Determine the [x, y] coordinate at the center of the cell enclosing the given text.  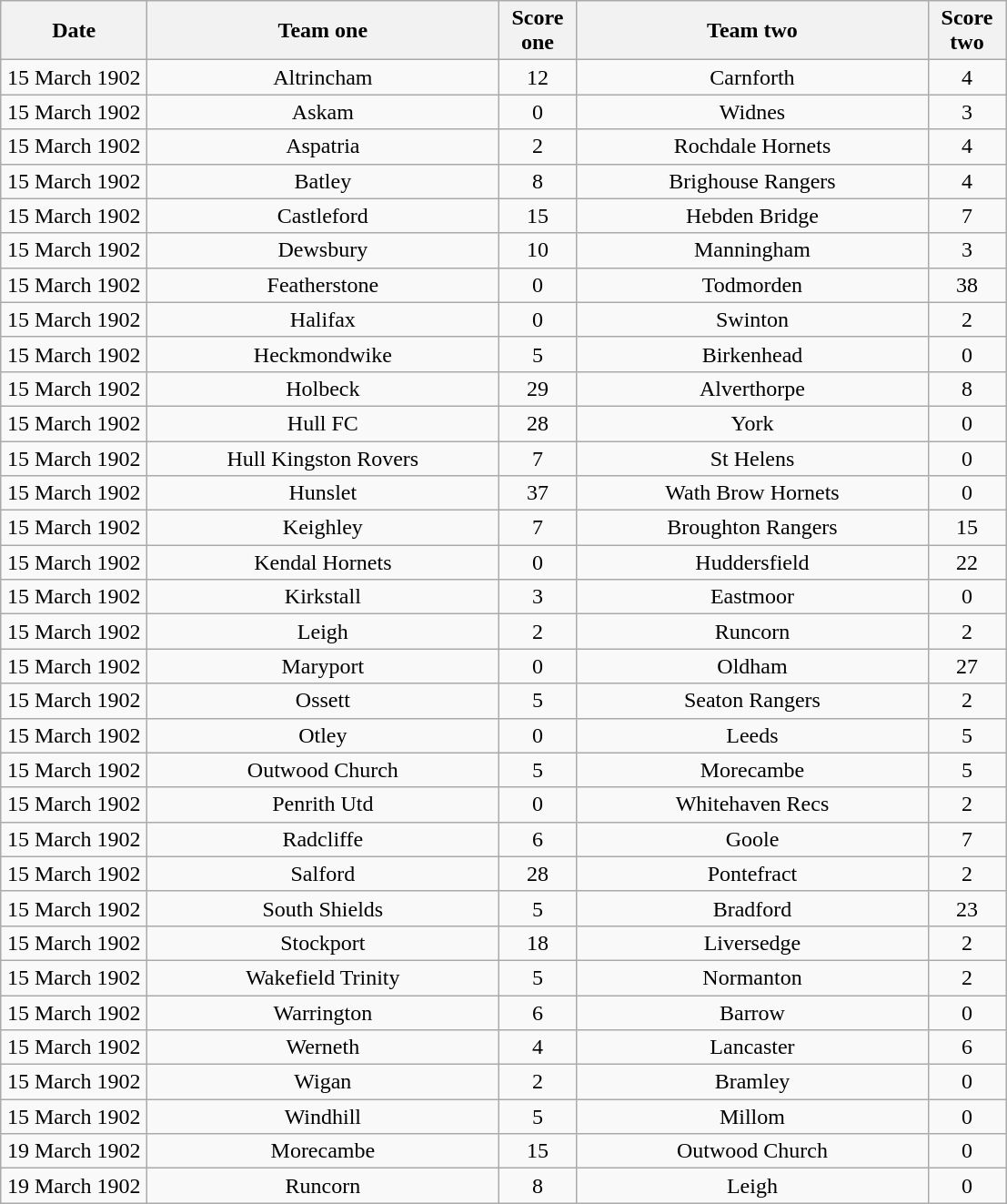
St Helens [752, 458]
Carnforth [752, 77]
Goole [752, 839]
Batley [323, 181]
Kirkstall [323, 597]
Halifax [323, 319]
Warrington [323, 1013]
Liversedge [752, 943]
Kendal Hornets [323, 562]
Dewsbury [323, 250]
38 [967, 285]
Hull Kingston Rovers [323, 458]
Manningham [752, 250]
Stockport [323, 943]
Score one [538, 31]
Birkenhead [752, 354]
Widnes [752, 112]
Hunslet [323, 493]
Oldham [752, 666]
Bradford [752, 908]
18 [538, 943]
23 [967, 908]
Todmorden [752, 285]
22 [967, 562]
Hebden Bridge [752, 216]
Normanton [752, 977]
Heckmondwike [323, 354]
Seaton Rangers [752, 701]
Wath Brow Hornets [752, 493]
Hull FC [323, 423]
Millom [752, 1117]
Eastmoor [752, 597]
Altrincham [323, 77]
27 [967, 666]
Whitehaven Recs [752, 804]
Leeds [752, 735]
Swinton [752, 319]
29 [538, 389]
Bramley [752, 1082]
Barrow [752, 1013]
Ossett [323, 701]
Keighley [323, 528]
10 [538, 250]
Pontefract [752, 874]
12 [538, 77]
Otley [323, 735]
Radcliffe [323, 839]
Huddersfield [752, 562]
Rochdale Hornets [752, 147]
Wakefield Trinity [323, 977]
Alverthorpe [752, 389]
Wigan [323, 1082]
Penrith Utd [323, 804]
Featherstone [323, 285]
Askam [323, 112]
Werneth [323, 1047]
Holbeck [323, 389]
Maryport [323, 666]
Team one [323, 31]
Date [75, 31]
Salford [323, 874]
Broughton Rangers [752, 528]
Aspatria [323, 147]
37 [538, 493]
York [752, 423]
South Shields [323, 908]
Lancaster [752, 1047]
Castleford [323, 216]
Team two [752, 31]
Windhill [323, 1117]
Score two [967, 31]
Brighouse Rangers [752, 181]
